Extract the [x, y] coordinate from the center of the cell holding the provided text.  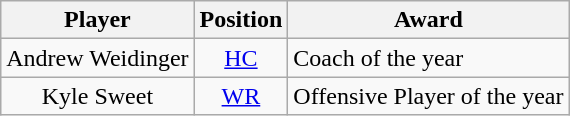
WR [241, 96]
Kyle Sweet [98, 96]
Andrew Weidinger [98, 58]
Coach of the year [428, 58]
HC [241, 58]
Award [428, 20]
Offensive Player of the year [428, 96]
Player [98, 20]
Position [241, 20]
